Find where the given text appears and provide that cell's center as [X, Y] coordinate. 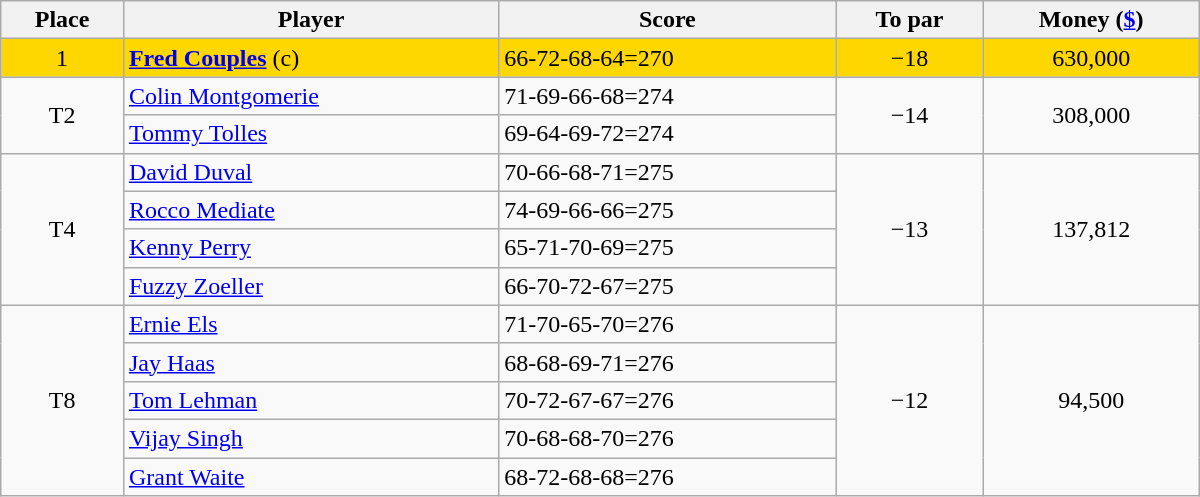
66-72-68-64=270 [668, 58]
Fuzzy Zoeller [310, 286]
T2 [62, 115]
Tom Lehman [310, 400]
Money ($) [1091, 20]
T4 [62, 229]
−14 [910, 115]
71-70-65-70=276 [668, 324]
Fred Couples (c) [310, 58]
71-69-66-68=274 [668, 96]
68-68-69-71=276 [668, 362]
70-66-68-71=275 [668, 172]
308,000 [1091, 115]
1 [62, 58]
69-64-69-72=274 [668, 134]
David Duval [310, 172]
630,000 [1091, 58]
66-70-72-67=275 [668, 286]
74-69-66-66=275 [668, 210]
Place [62, 20]
65-71-70-69=275 [668, 248]
Player [310, 20]
−12 [910, 400]
−18 [910, 58]
Grant Waite [310, 477]
68-72-68-68=276 [668, 477]
Tommy Tolles [310, 134]
70-68-68-70=276 [668, 438]
Kenny Perry [310, 248]
137,812 [1091, 229]
Vijay Singh [310, 438]
Score [668, 20]
To par [910, 20]
Ernie Els [310, 324]
−13 [910, 229]
70-72-67-67=276 [668, 400]
Colin Montgomerie [310, 96]
Rocco Mediate [310, 210]
94,500 [1091, 400]
T8 [62, 400]
Jay Haas [310, 362]
